Determine the [x, y] coordinate at the center of the cell enclosing the given text.  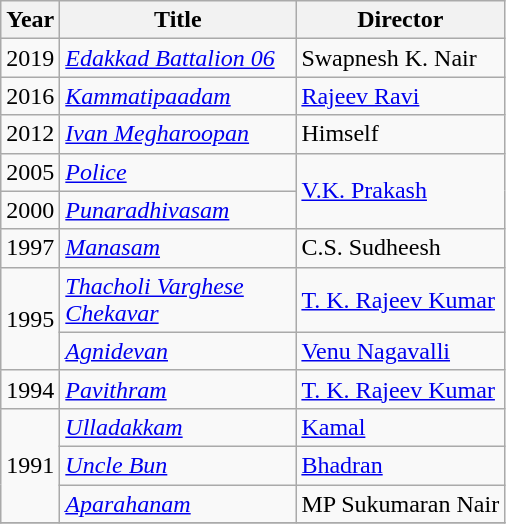
1997 [30, 248]
2012 [30, 134]
Venu Nagavalli [400, 351]
MP Sukumaran Nair [400, 503]
2016 [30, 96]
Bhadran [400, 465]
2019 [30, 58]
2005 [30, 172]
Thacholi Varghese Chekavar [178, 300]
C.S. Sudheesh [400, 248]
Uncle Bun [178, 465]
Agnidevan [178, 351]
Ulladakkam [178, 427]
Title [178, 20]
Aparahanam [178, 503]
2000 [30, 210]
V.K. Prakash [400, 191]
1995 [30, 318]
Pavithram [178, 389]
Year [30, 20]
Himself [400, 134]
Kamal [400, 427]
Police [178, 172]
Punaradhivasam [178, 210]
Kammatipaadam [178, 96]
1994 [30, 389]
Ivan Megharoopan [178, 134]
Swapnesh K. Nair [400, 58]
Director [400, 20]
Manasam [178, 248]
Rajeev Ravi [400, 96]
1991 [30, 465]
Edakkad Battalion 06 [178, 58]
